Find where the given text appears and provide that cell's center as [X, Y] coordinate. 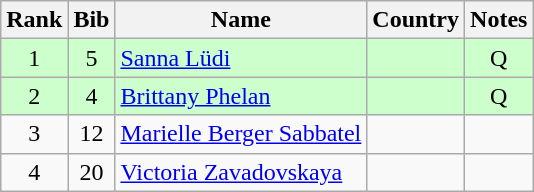
Sanna Lüdi [241, 58]
2 [34, 96]
5 [92, 58]
1 [34, 58]
Marielle Berger Sabbatel [241, 134]
Bib [92, 20]
Rank [34, 20]
Country [416, 20]
Victoria Zavadovskaya [241, 172]
3 [34, 134]
Brittany Phelan [241, 96]
20 [92, 172]
12 [92, 134]
Name [241, 20]
Notes [499, 20]
